Extract the (X, Y) coordinate from the center of the cell holding the provided text.  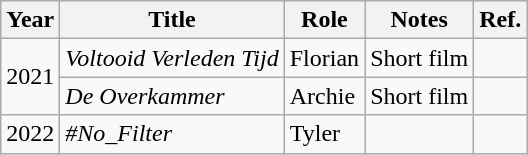
Florian (324, 58)
Title (172, 20)
Ref. (500, 20)
2022 (30, 134)
Archie (324, 96)
2021 (30, 77)
Voltooid Verleden Tijd (172, 58)
Notes (420, 20)
Year (30, 20)
Role (324, 20)
Tyler (324, 134)
#No_Filter (172, 134)
De Overkammer (172, 96)
